Identify which cell holds the provided text, then report its (x, y) central coordinate. 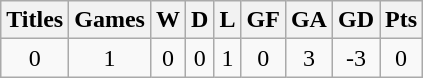
D (200, 20)
Pts (402, 20)
-3 (356, 58)
L (228, 20)
GD (356, 20)
Titles (35, 20)
GA (308, 20)
3 (308, 58)
Games (110, 20)
W (168, 20)
GF (263, 20)
